Capture the cell that displays the provided text and extract its [x, y] central coordinate. 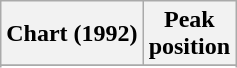
Chart (1992) [72, 34]
Peakposition [189, 34]
